Locate the cell with the specified text and output its [x, y] center coordinate. 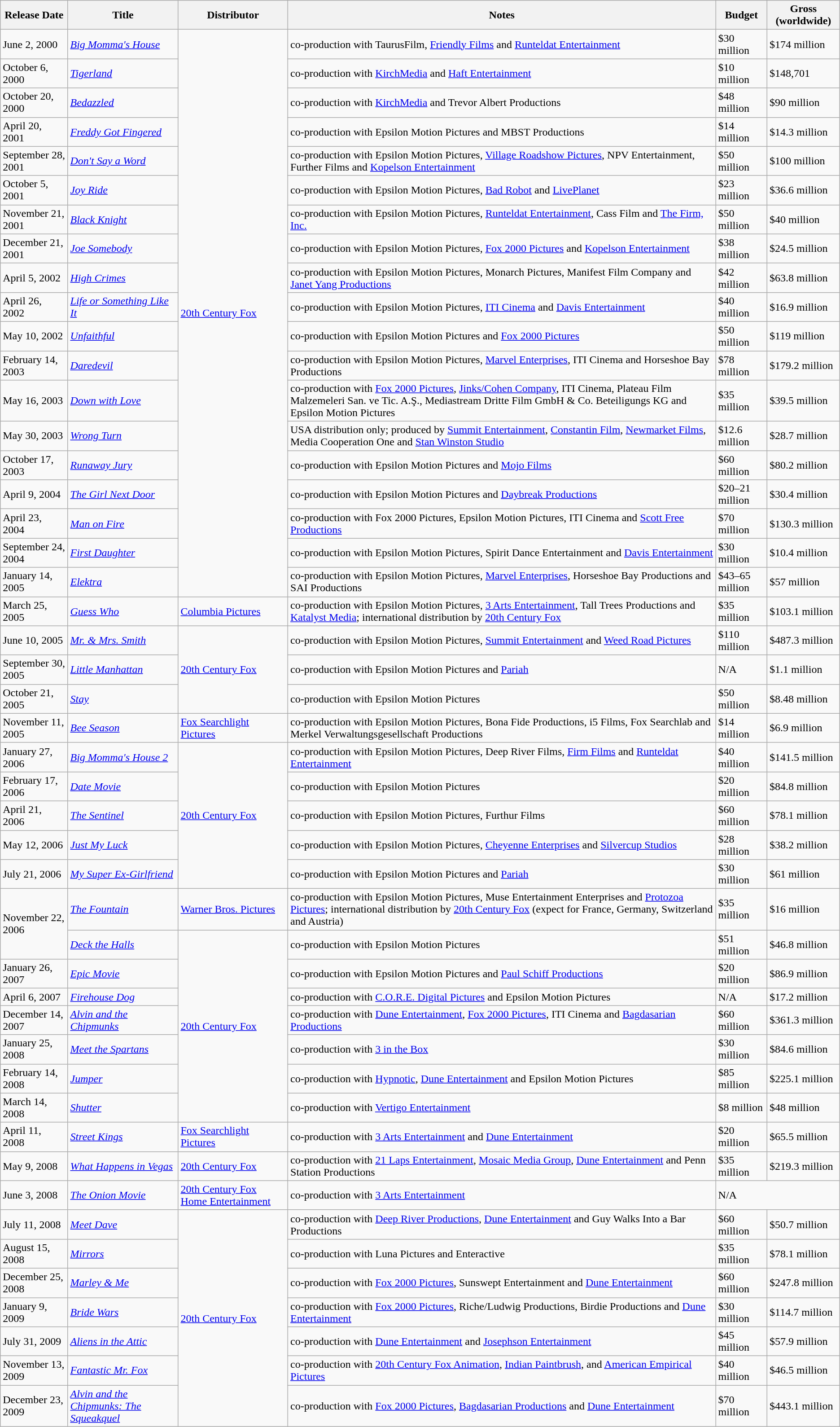
co-production with Epsilon Motion Pictures, Marvel Enterprises, Horseshoe Bay Productions and SAI Productions [502, 582]
First Daughter [123, 553]
Distributor [233, 15]
$30.4 million [804, 495]
Alvin and the Chipmunks [123, 1020]
co-production with Dune Entertainment and Josephson Entertainment [502, 1341]
co-production with Epsilon Motion Pictures, Monarch Pictures, Manifest Film Company and Janet Yang Productions [502, 277]
$174 million [804, 44]
$110 million [741, 640]
$28.7 million [804, 436]
Deck the Halls [123, 944]
September 30, 2005 [34, 670]
$119 million [804, 336]
February 14, 2003 [34, 365]
co-production with Epsilon Motion Pictures, Marvel Enterprises, ITI Cinema and Horseshoe Bay Productions [502, 365]
$38.2 million [804, 845]
$63.8 million [804, 277]
Life or Something Like It [123, 307]
Black Knight [123, 219]
October 17, 2003 [34, 465]
$43–65 million [741, 582]
Elektra [123, 582]
$247.8 million [804, 1283]
November 22, 2006 [34, 924]
June 3, 2008 [34, 1195]
November 11, 2005 [34, 728]
Big Momma's House 2 [123, 757]
High Crimes [123, 277]
co-production with Epsilon Motion Pictures, Bad Robot and LivePlanet [502, 190]
$487.3 million [804, 640]
April 21, 2006 [34, 815]
May 12, 2006 [34, 845]
co-production with Epsilon Motion Pictures, Deep River Films, Firm Films and Runteldat Entertainment [502, 757]
$1.1 million [804, 670]
Release Date [34, 15]
$10.4 million [804, 553]
June 10, 2005 [34, 640]
co-production with Epsilon Motion Pictures and Paul Schiff Productions [502, 974]
co-production with Deep River Productions, Dune Entertainment and Guy Walks Into a Bar Productions [502, 1225]
$443.1 million [804, 1406]
April 20, 2001 [34, 132]
April 5, 2002 [34, 277]
Gross (worldwide) [804, 15]
$90 million [804, 102]
Stay [123, 698]
May 10, 2002 [34, 336]
October 20, 2000 [34, 102]
$16.9 million [804, 307]
May 30, 2003 [34, 436]
May 16, 2003 [34, 401]
December 21, 2001 [34, 249]
$78 million [741, 365]
October 21, 2005 [34, 698]
co-production with KirchMedia and Haft Entertainment [502, 74]
$8 million [741, 1108]
co-production with KirchMedia and Trevor Albert Productions [502, 102]
Jumper [123, 1078]
$84.6 million [804, 1049]
Down with Love [123, 401]
co-production with 21 Laps Entertainment, Mosaic Media Group, Dune Entertainment and Penn Station Productions [502, 1166]
$50.7 million [804, 1225]
Meet Dave [123, 1225]
December 25, 2008 [34, 1283]
$24.5 million [804, 249]
$39.5 million [804, 401]
co-production with Fox 2000 Pictures, Riche/Ludwig Productions, Birdie Productions and Dune Entertainment [502, 1312]
Bee Season [123, 728]
co-production with Epsilon Motion Pictures and Daybreak Productions [502, 495]
Joy Ride [123, 190]
$46.8 million [804, 944]
$65.5 million [804, 1137]
co-production with Epsilon Motion Pictures and Mojo Films [502, 465]
Freddy Got Fingered [123, 132]
co-production with C.O.R.E. Digital Pictures and Epsilon Motion Pictures [502, 997]
Warner Bros. Pictures [233, 909]
August 15, 2008 [34, 1253]
$80.2 million [804, 465]
co-production with TaurusFilm, Friendly Films and Runteldat Entertainment [502, 44]
Joe Somebody [123, 249]
$14.3 million [804, 132]
$20–21 million [741, 495]
$23 million [741, 190]
Don't Say a Word [123, 161]
co-production with 20th Century Fox Animation, Indian Paintbrush, and American Empirical Pictures [502, 1371]
January 9, 2009 [34, 1312]
$28 million [741, 845]
$45 million [741, 1341]
Budget [741, 15]
The Sentinel [123, 815]
co-production with Luna Pictures and Enteractive [502, 1253]
The Onion Movie [123, 1195]
April 9, 2004 [34, 495]
$100 million [804, 161]
Firehouse Dog [123, 997]
$57.9 million [804, 1341]
July 31, 2009 [34, 1341]
$38 million [741, 249]
Little Manhattan [123, 670]
co-production with 3 Arts Entertainment [502, 1195]
Shutter [123, 1108]
July 21, 2006 [34, 874]
Date Movie [123, 786]
March 14, 2008 [34, 1108]
co-production with Fox 2000 Pictures, Sunswept Entertainment and Dune Entertainment [502, 1283]
co-production with Epsilon Motion Pictures, Cheyenne Enterprises and Silvercup Studios [502, 845]
Columbia Pictures [233, 611]
Wrong Turn [123, 436]
$16 million [804, 909]
September 24, 2004 [34, 553]
co-production with Epsilon Motion Pictures, Bona Fide Productions, i5 Films, Fox Searchlab and Merkel Verwaltungsgesellschaft Productions [502, 728]
$103.1 million [804, 611]
April 6, 2007 [34, 997]
Runaway Jury [123, 465]
$179.2 million [804, 365]
$141.5 million [804, 757]
Mr. & Mrs. Smith [123, 640]
$42 million [741, 277]
What Happens in Vegas [123, 1166]
co-production with Vertigo Entertainment [502, 1108]
Big Momma's House [123, 44]
co-production with Epsilon Motion Pictures, Spirit Dance Entertainment and Davis Entertainment [502, 553]
$130.3 million [804, 523]
Guess Who [123, 611]
$6.9 million [804, 728]
January 27, 2006 [34, 757]
October 5, 2001 [34, 190]
Title [123, 15]
February 17, 2006 [34, 786]
Fantastic Mr. Fox [123, 1371]
$51 million [741, 944]
April 23, 2004 [34, 523]
Man on Fire [123, 523]
$361.3 million [804, 1020]
co-production with Epsilon Motion Pictures and MBST Productions [502, 132]
October 6, 2000 [34, 74]
Notes [502, 15]
$148,701 [804, 74]
January 14, 2005 [34, 582]
co-production with Epsilon Motion Pictures and Fox 2000 Pictures [502, 336]
co-production with Hypnotic, Dune Entertainment and Epsilon Motion Pictures [502, 1078]
Daredevil [123, 365]
December 23, 2009 [34, 1406]
Alvin and the Chipmunks: The Squeakquel [123, 1406]
February 14, 2008 [34, 1078]
June 2, 2000 [34, 44]
$61 million [804, 874]
September 28, 2001 [34, 161]
USA distribution only; produced by Summit Entertainment, Constantin Film, Newmarket Films, Media Cooperation One and Stan Winston Studio [502, 436]
Marley & Me [123, 1283]
co-production with Epsilon Motion Pictures, ITI Cinema and Davis Entertainment [502, 307]
January 26, 2007 [34, 974]
Tigerland [123, 74]
May 9, 2008 [34, 1166]
$46.5 million [804, 1371]
December 14, 2007 [34, 1020]
co-production with Epsilon Motion Pictures, Furthur Films [502, 815]
$17.2 million [804, 997]
July 11, 2008 [34, 1225]
$8.48 million [804, 698]
Bride Wars [123, 1312]
$114.7 million [804, 1312]
November 21, 2001 [34, 219]
March 25, 2005 [34, 611]
Just My Luck [123, 845]
April 26, 2002 [34, 307]
Meet the Spartans [123, 1049]
Epic Movie [123, 974]
co-production with Epsilon Motion Pictures, Runteldat Entertainment, Cass Film and The Firm, Inc. [502, 219]
$219.3 million [804, 1166]
The Fountain [123, 909]
Street Kings [123, 1137]
co-production with Fox 2000 Pictures, Bagdasarian Productions and Dune Entertainment [502, 1406]
My Super Ex-Girlfriend [123, 874]
co-production with Epsilon Motion Pictures, Village Roadshow Pictures, NPV Entertainment, Further Films and Kopelson Entertainment [502, 161]
$10 million [741, 74]
$12.6 million [741, 436]
co-production with 3 Arts Entertainment and Dune Entertainment [502, 1137]
$36.6 million [804, 190]
Mirrors [123, 1253]
co-production with Epsilon Motion Pictures, Summit Entertainment and Weed Road Pictures [502, 640]
The Girl Next Door [123, 495]
Aliens in the Attic [123, 1341]
20th Century Fox Home Entertainment [233, 1195]
co-production with Fox 2000 Pictures, Epsilon Motion Pictures, ITI Cinema and Scott Free Productions [502, 523]
$84.8 million [804, 786]
co-production with Epsilon Motion Pictures, Fox 2000 Pictures and Kopelson Entertainment [502, 249]
co-production with Dune Entertainment, Fox 2000 Pictures, ITI Cinema and Bagdasarian Productions [502, 1020]
January 25, 2008 [34, 1049]
$85 million [741, 1078]
Bedazzled [123, 102]
November 13, 2009 [34, 1371]
April 11, 2008 [34, 1137]
$86.9 million [804, 974]
co-production with 3 in the Box [502, 1049]
Unfaithful [123, 336]
$225.1 million [804, 1078]
$57 million [804, 582]
